Detect which cell encompasses the target text, then output its (x, y) center coordinate. 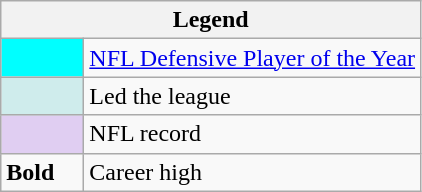
Bold (42, 172)
Career high (252, 172)
NFL record (252, 134)
NFL Defensive Player of the Year (252, 58)
Led the league (252, 96)
Legend (211, 20)
